Return the [X, Y] coordinate for the center point of the cell that contains the specified text.  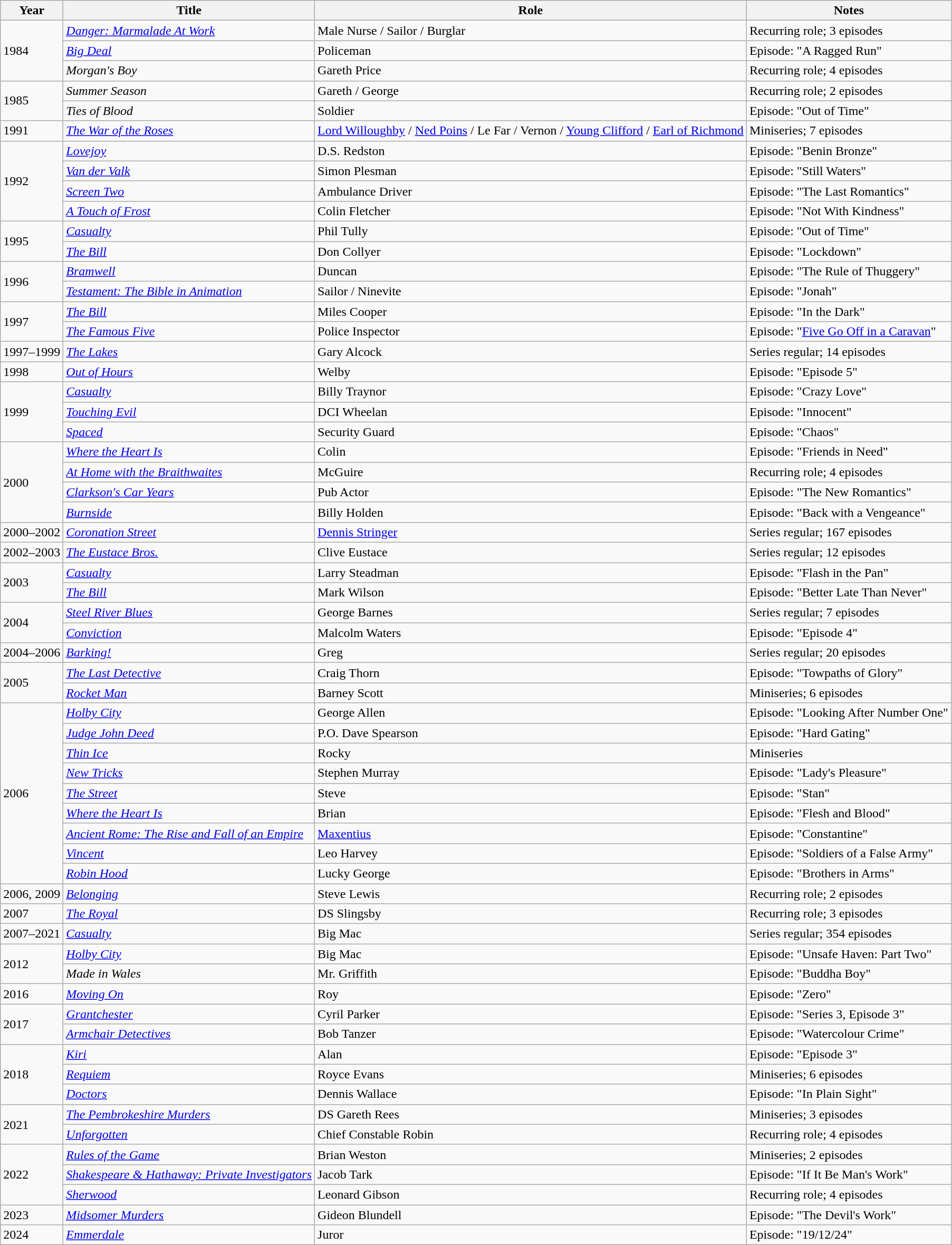
2000 [32, 482]
Leonard Gibson [531, 1194]
2012 [32, 964]
Steve [531, 793]
The Royal [189, 914]
Pub Actor [531, 492]
Episode: "Hard Gating" [849, 733]
Steve Lewis [531, 894]
Policeman [531, 51]
Shakespeare & Hathaway: Private Investigators [189, 1174]
Leo Harvey [531, 853]
Belonging [189, 894]
Ancient Rome: The Rise and Fall of an Empire [189, 833]
Episode: "The Rule of Thuggery" [849, 272]
McGuire [531, 472]
Episode: "The Last Romantics" [849, 191]
Episode: "A Ragged Run" [849, 51]
Brian [531, 813]
1997–1999 [32, 352]
Steel River Blues [189, 613]
Coronation Street [189, 532]
D.S. Redston [531, 151]
Series regular; 7 episodes [849, 613]
Episode: "Buddha Boy" [849, 974]
DCI Wheelan [531, 412]
Title [189, 11]
1991 [32, 131]
Morgan's Boy [189, 71]
Episode: "Innocent" [849, 412]
Police Inspector [531, 332]
Episode: "Stan" [849, 793]
Male Nurse / Sailor / Burglar [531, 31]
The Last Detective [189, 673]
The Famous Five [189, 332]
Security Guard [531, 432]
Grantchester [189, 1014]
Bob Tanzer [531, 1034]
Sherwood [189, 1194]
Series regular; 12 episodes [849, 552]
Ambulance Driver [531, 191]
Clive Eustace [531, 552]
Chief Constable Robin [531, 1134]
Episode: "Flesh and Blood" [849, 813]
P.O. Dave Spearson [531, 733]
1998 [32, 372]
Miniseries; 2 episodes [849, 1154]
Episode: "The New Romantics" [849, 492]
Episode: "Brothers in Arms" [849, 873]
Dennis Stringer [531, 532]
Year [32, 11]
Made in Wales [189, 974]
1996 [32, 282]
Barking! [189, 653]
1992 [32, 181]
Gareth / George [531, 91]
Episode: "Five Go Off in a Caravan" [849, 332]
1985 [32, 101]
2005 [32, 683]
2006 [32, 793]
Brian Weston [531, 1154]
Episode: "Constantine" [849, 833]
Series regular; 167 episodes [849, 532]
Soldier [531, 111]
Episode: "Lockdown" [849, 252]
Vincent [189, 853]
Episode: "Zero" [849, 994]
The Pembrokeshire Murders [189, 1114]
Lord Willoughby / Ned Poins / Le Far / Vernon / Young Clifford / Earl of Richmond [531, 131]
Emmerdale [189, 1235]
Out of Hours [189, 372]
George Allen [531, 713]
Episode: "Chaos" [849, 432]
2003 [32, 582]
Barney Scott [531, 693]
Rocket Man [189, 693]
Royce Evans [531, 1074]
Episode: "Unsafe Haven: Part Two" [849, 954]
Colin [531, 452]
2017 [32, 1024]
Bramwell [189, 272]
Series regular; 354 episodes [849, 934]
Alan [531, 1054]
The Eustace Bros. [189, 552]
Stephen Murray [531, 773]
The Lakes [189, 352]
Episode: "The Devil's Work" [849, 1214]
Episode: "Friends in Need" [849, 452]
Episode: "Flash in the Pan" [849, 572]
2004 [32, 623]
Jacob Tark [531, 1174]
Cyril Parker [531, 1014]
2006, 2009 [32, 894]
Malcolm Waters [531, 633]
Rules of the Game [189, 1154]
The Street [189, 793]
Episode: "Lady's Pleasure" [849, 773]
1999 [32, 412]
Testament: The Bible in Animation [189, 292]
Welby [531, 372]
Juror [531, 1235]
Billy Traynor [531, 392]
Mr. Griffith [531, 974]
Don Collyer [531, 252]
2002–2003 [32, 552]
Armchair Detectives [189, 1034]
Episode: "Still Waters" [849, 171]
Colin Fletcher [531, 211]
Miniseries [849, 753]
Episode: "Jonah" [849, 292]
Episode: "If It Be Man's Work" [849, 1174]
Roy [531, 994]
Episode: "Benin Bronze" [849, 151]
Episode: "Episode 4" [849, 633]
George Barnes [531, 613]
Series regular; 20 episodes [849, 653]
Episode: "Episode 5" [849, 372]
Touching Evil [189, 412]
Episode: "Back with a Vengeance" [849, 512]
2007–2021 [32, 934]
1997 [32, 322]
Kiri [189, 1054]
Midsomer Murders [189, 1214]
Rocky [531, 753]
Sailor / Ninevite [531, 292]
Maxentius [531, 833]
Judge John Deed [189, 733]
Lucky George [531, 873]
The War of the Roses [189, 131]
A Touch of Frost [189, 211]
Episode: "Watercolour Crime" [849, 1034]
2016 [32, 994]
Episode: "Better Late Than Never" [849, 593]
Clarkson's Car Years [189, 492]
Episode: "Not With Kindness" [849, 211]
Van der Valk [189, 171]
Requiem [189, 1074]
1995 [32, 241]
Burnside [189, 512]
Episode: "Towpaths of Glory" [849, 673]
2007 [32, 914]
Conviction [189, 633]
Gideon Blundell [531, 1214]
Gareth Price [531, 71]
Craig Thorn [531, 673]
2018 [32, 1074]
Unforgotten [189, 1134]
Danger: Marmalade At Work [189, 31]
Miniseries; 3 episodes [849, 1114]
Episode: "Soldiers of a False Army" [849, 853]
Episode: "In the Dark" [849, 312]
Spaced [189, 432]
Episode: "In Plain Sight" [849, 1094]
Dennis Wallace [531, 1094]
Role [531, 11]
Gary Alcock [531, 352]
Billy Holden [531, 512]
Notes [849, 11]
Robin Hood [189, 873]
Greg [531, 653]
Episode: "Looking After Number One" [849, 713]
Doctors [189, 1094]
Episode: "19/12/24" [849, 1235]
Larry Steadman [531, 572]
2004–2006 [32, 653]
Series regular; 14 episodes [849, 352]
1984 [32, 51]
Episode: "Crazy Love" [849, 392]
Screen Two [189, 191]
Lovejoy [189, 151]
DS Slingsby [531, 914]
2000–2002 [32, 532]
At Home with the Braithwaites [189, 472]
Thin Ice [189, 753]
Episode: "Series 3, Episode 3" [849, 1014]
2021 [32, 1124]
2024 [32, 1235]
Phil Tully [531, 231]
2023 [32, 1214]
Ties of Blood [189, 111]
Moving On [189, 994]
Episode: "Episode 3" [849, 1054]
Miles Cooper [531, 312]
DS Gareth Rees [531, 1114]
Mark Wilson [531, 593]
Simon Plesman [531, 171]
2022 [32, 1174]
Summer Season [189, 91]
Duncan [531, 272]
Miniseries; 7 episodes [849, 131]
Big Deal [189, 51]
New Tricks [189, 773]
